Extract the [X, Y] coordinate from the center of the cell holding the provided text.  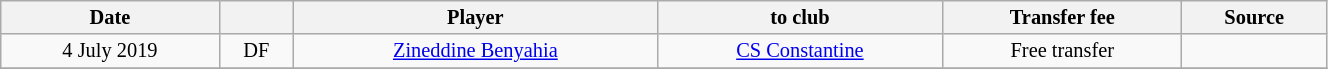
DF [256, 51]
CS Constantine [800, 51]
Zineddine Benyahia [476, 51]
Free transfer [1062, 51]
4 July 2019 [110, 51]
Transfer fee [1062, 17]
to club [800, 17]
Source [1254, 17]
Player [476, 17]
Date [110, 17]
